Search for the cell housing the specified text and yield its [X, Y] center coordinate. 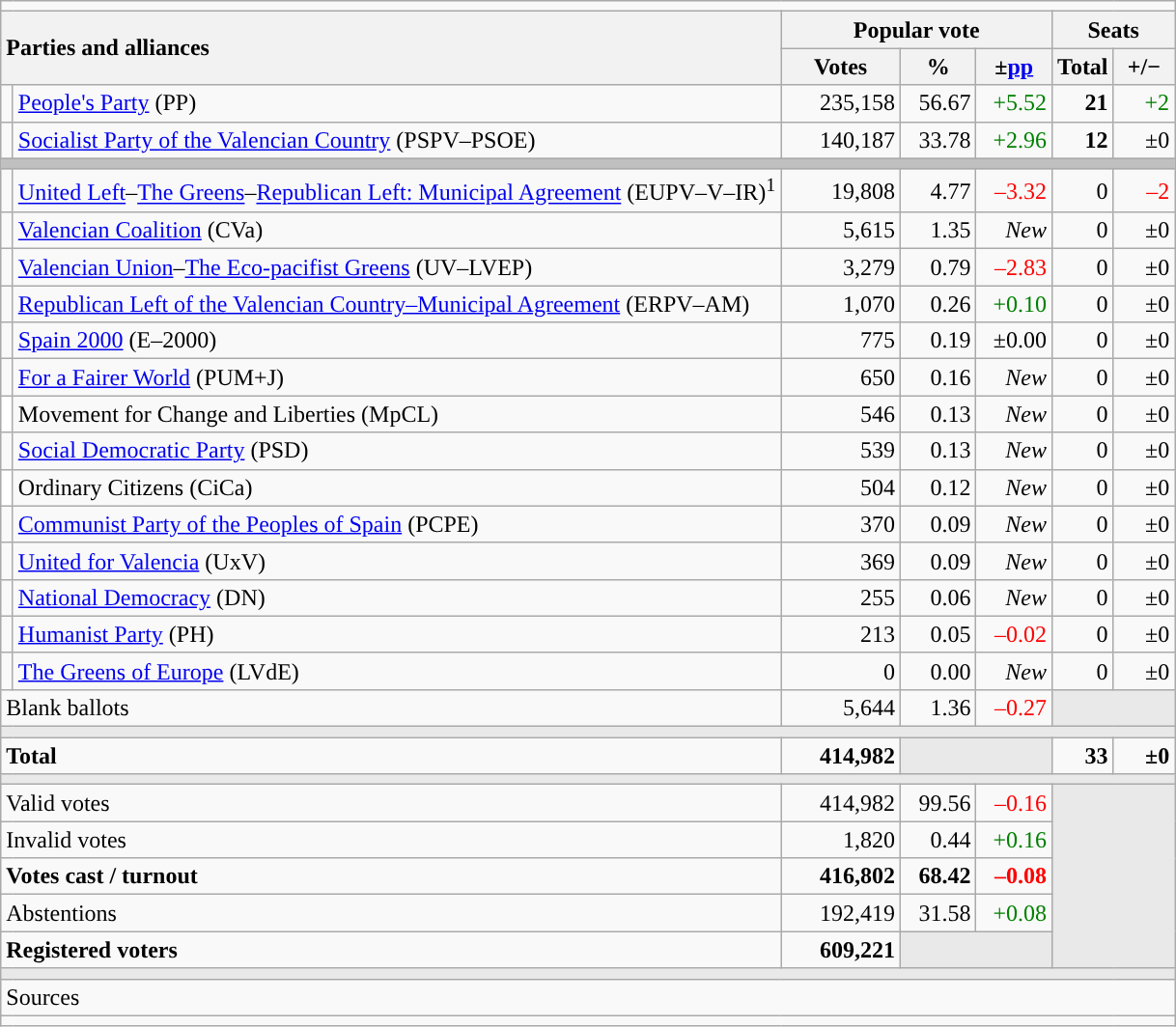
Valencian Coalition (CVa) [397, 231]
United Left–The Greens–Republican Left: Municipal Agreement (EUPV–V–IR)1 [397, 191]
–0.02 [1014, 634]
+0.08 [1014, 913]
Votes cast / turnout [391, 876]
% [938, 67]
213 [841, 634]
0.44 [938, 840]
539 [841, 451]
±pp [1014, 67]
Spain 2000 (E–2000) [397, 341]
235,158 [841, 103]
Seats [1114, 30]
Movement for Change and Liberties (MpCL) [397, 414]
1,070 [841, 304]
33.78 [938, 140]
National Democracy (DN) [397, 597]
±0.00 [1014, 341]
For a Fairer World (PUM+J) [397, 377]
–2 [1144, 191]
–0.16 [1014, 803]
Valid votes [391, 803]
Communist Party of the Peoples of Spain (PCPE) [397, 524]
4.77 [938, 191]
Popular vote [917, 30]
+2 [1144, 103]
369 [841, 561]
Humanist Party (PH) [397, 634]
Parties and alliances [391, 48]
1,820 [841, 840]
–2.83 [1014, 267]
0.19 [938, 341]
+0.16 [1014, 840]
609,221 [841, 950]
+5.52 [1014, 103]
Ordinary Citizens (CiCa) [397, 487]
Social Democratic Party (PSD) [397, 451]
546 [841, 414]
0.05 [938, 634]
Sources [588, 997]
19,808 [841, 191]
775 [841, 341]
192,419 [841, 913]
Votes [841, 67]
0.79 [938, 267]
The Greens of Europe (LVdE) [397, 671]
People's Party (PP) [397, 103]
68.42 [938, 876]
Valencian Union–The Eco-pacifist Greens (UV–LVEP) [397, 267]
99.56 [938, 803]
370 [841, 524]
12 [1083, 140]
1.36 [938, 708]
–0.27 [1014, 708]
416,802 [841, 876]
140,187 [841, 140]
+2.96 [1014, 140]
0.00 [938, 671]
21 [1083, 103]
0.16 [938, 377]
Abstentions [391, 913]
Republican Left of the Valencian Country–Municipal Agreement (ERPV–AM) [397, 304]
31.58 [938, 913]
United for Valencia (UxV) [397, 561]
+/− [1144, 67]
56.67 [938, 103]
650 [841, 377]
33 [1083, 756]
–3.32 [1014, 191]
+0.10 [1014, 304]
Socialist Party of the Valencian Country (PSPV–PSOE) [397, 140]
255 [841, 597]
Registered voters [391, 950]
Invalid votes [391, 840]
3,279 [841, 267]
5,644 [841, 708]
5,615 [841, 231]
504 [841, 487]
Blank ballots [391, 708]
1.35 [938, 231]
–0.08 [1014, 876]
0.12 [938, 487]
0.26 [938, 304]
0.06 [938, 597]
